Locate the cell with the specified text and output its [x, y] center coordinate. 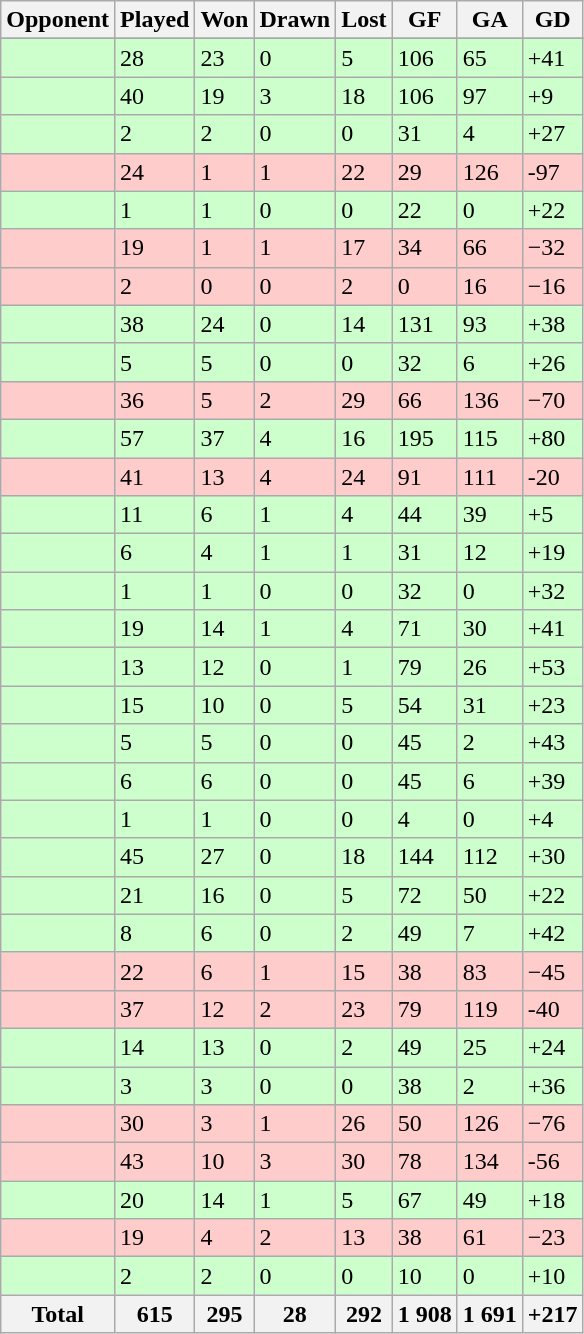
21 [155, 895]
Won [224, 20]
+30 [552, 857]
-20 [552, 477]
111 [490, 477]
144 [424, 857]
−70 [552, 400]
65 [490, 58]
43 [155, 1162]
119 [490, 1009]
+10 [552, 1276]
131 [424, 324]
17 [364, 248]
Lost [364, 20]
−23 [552, 1238]
292 [364, 1314]
41 [155, 477]
+4 [552, 819]
134 [490, 1162]
136 [490, 400]
91 [424, 477]
+42 [552, 933]
+43 [552, 743]
+36 [552, 1085]
61 [490, 1238]
+19 [552, 553]
115 [490, 438]
Opponent [58, 20]
+38 [552, 324]
7 [490, 933]
36 [155, 400]
Drawn [295, 20]
93 [490, 324]
+23 [552, 705]
27 [224, 857]
39 [490, 515]
97 [490, 96]
8 [155, 933]
GA [490, 20]
78 [424, 1162]
295 [224, 1314]
+39 [552, 781]
+80 [552, 438]
GF [424, 20]
83 [490, 971]
GD [552, 20]
+9 [552, 96]
+26 [552, 362]
34 [424, 248]
44 [424, 515]
11 [155, 515]
+5 [552, 515]
40 [155, 96]
-97 [552, 172]
20 [155, 1200]
+217 [552, 1314]
+32 [552, 591]
+18 [552, 1200]
1 691 [490, 1314]
+53 [552, 667]
+24 [552, 1047]
71 [424, 629]
−32 [552, 248]
72 [424, 895]
−45 [552, 971]
+27 [552, 134]
-56 [552, 1162]
67 [424, 1200]
Total [58, 1314]
54 [424, 705]
1 908 [424, 1314]
Played [155, 20]
57 [155, 438]
-40 [552, 1009]
615 [155, 1314]
195 [424, 438]
25 [490, 1047]
−76 [552, 1124]
−16 [552, 286]
112 [490, 857]
